From the cell containing the given text, extract its center point as (X, Y) coordinate. 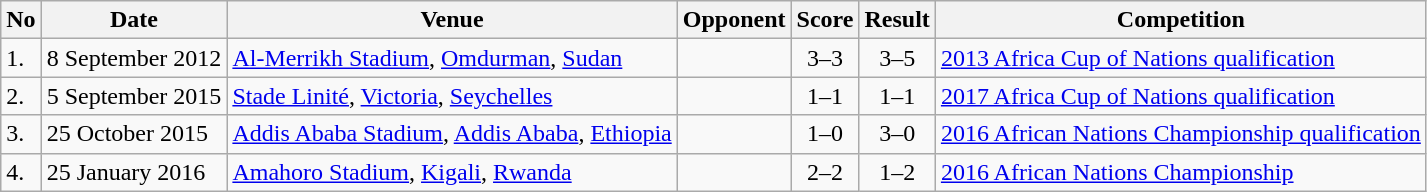
25 January 2016 (134, 172)
2–2 (825, 172)
No (21, 20)
Competition (1180, 20)
Opponent (734, 20)
Addis Ababa Stadium, Addis Ababa, Ethiopia (452, 134)
1–0 (825, 134)
Result (897, 20)
3–3 (825, 58)
3–0 (897, 134)
Venue (452, 20)
2013 Africa Cup of Nations qualification (1180, 58)
2. (21, 96)
3. (21, 134)
4. (21, 172)
2016 African Nations Championship qualification (1180, 134)
2016 African Nations Championship (1180, 172)
Al-Merrikh Stadium, Omdurman, Sudan (452, 58)
25 October 2015 (134, 134)
1. (21, 58)
5 September 2015 (134, 96)
3–5 (897, 58)
Score (825, 20)
8 September 2012 (134, 58)
2017 Africa Cup of Nations qualification (1180, 96)
1–2 (897, 172)
Amahoro Stadium, Kigali, Rwanda (452, 172)
Stade Linité, Victoria, Seychelles (452, 96)
Date (134, 20)
